Pinpoint the cell where the given text exists, returning its (x, y) midpoint coordinate. 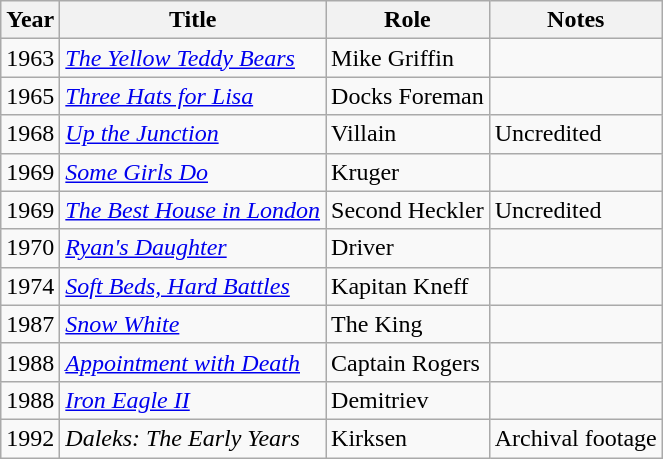
1987 (30, 324)
Appointment with Death (193, 362)
Iron Eagle II (193, 400)
1992 (30, 438)
Role (408, 20)
Demitriev (408, 400)
1968 (30, 134)
The Yellow Teddy Bears (193, 58)
Snow White (193, 324)
Docks Foreman (408, 96)
1965 (30, 96)
Some Girls Do (193, 172)
Notes (576, 20)
Kapitan Kneff (408, 286)
The Best House in London (193, 210)
Driver (408, 248)
Archival footage (576, 438)
Second Heckler (408, 210)
Ryan's Daughter (193, 248)
Title (193, 20)
Year (30, 20)
Soft Beds, Hard Battles (193, 286)
Mike Griffin (408, 58)
Kruger (408, 172)
Villain (408, 134)
Kirksen (408, 438)
Three Hats for Lisa (193, 96)
Daleks: The Early Years (193, 438)
1974 (30, 286)
1970 (30, 248)
Up the Junction (193, 134)
1963 (30, 58)
Captain Rogers (408, 362)
The King (408, 324)
